Capture the cell that displays the provided text and extract its (x, y) central coordinate. 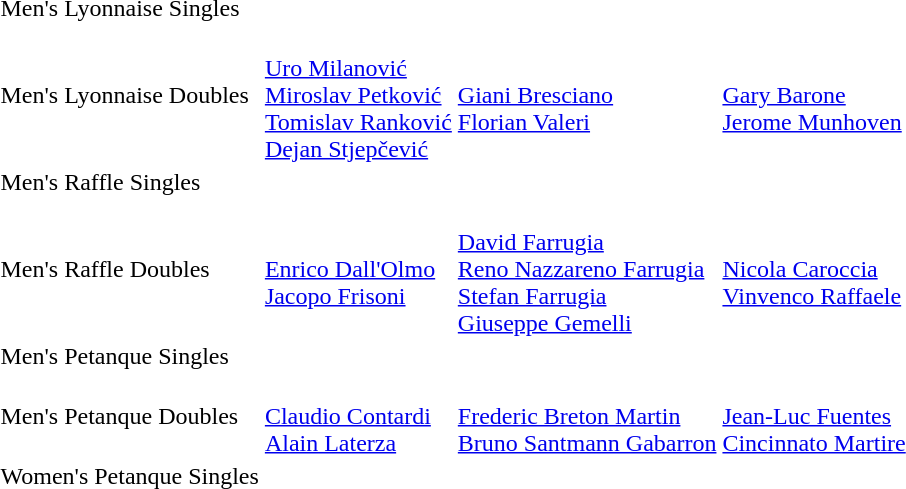
Uro MilanovićMiroslav PetkovićTomislav RankovićDejan Stjepčević (358, 95)
Giani BrescianoFlorian Valeri (587, 95)
Enrico Dall'OlmoJacopo Frisoni (358, 269)
Frederic Breton MartinBruno Santmann Gabarron (587, 416)
David FarrugiaReno Nazzareno FarrugiaStefan FarrugiaGiuseppe Gemelli (587, 269)
Claudio ContardiAlain Laterza (358, 416)
